Scan for the cell matching the given text and deliver its (x, y) coordinate at center. 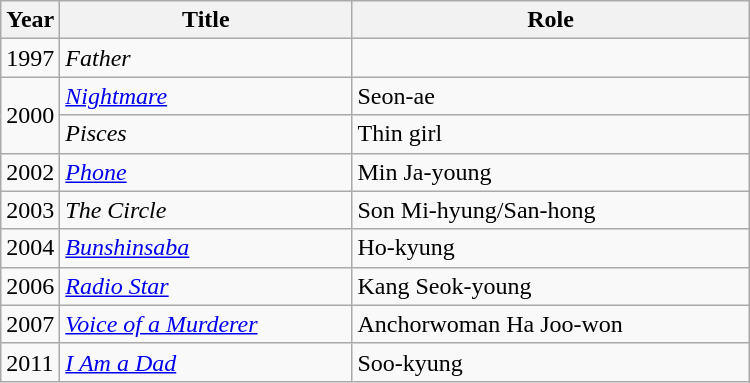
Pisces (206, 134)
I Am a Dad (206, 362)
Anchorwoman Ha Joo-won (550, 324)
Seon-ae (550, 96)
Title (206, 20)
Ho-kyung (550, 248)
Father (206, 58)
Son Mi-hyung/San-hong (550, 210)
Bunshinsaba (206, 248)
Min Ja-young (550, 172)
Nightmare (206, 96)
2004 (30, 248)
2011 (30, 362)
1997 (30, 58)
The Circle (206, 210)
Thin girl (550, 134)
2006 (30, 286)
Radio Star (206, 286)
Role (550, 20)
2000 (30, 115)
Kang Seok-young (550, 286)
Phone (206, 172)
Year (30, 20)
2002 (30, 172)
Voice of a Murderer (206, 324)
2007 (30, 324)
Soo-kyung (550, 362)
2003 (30, 210)
